Provide the [x, y] coordinate of the cell's center where the given text is located.  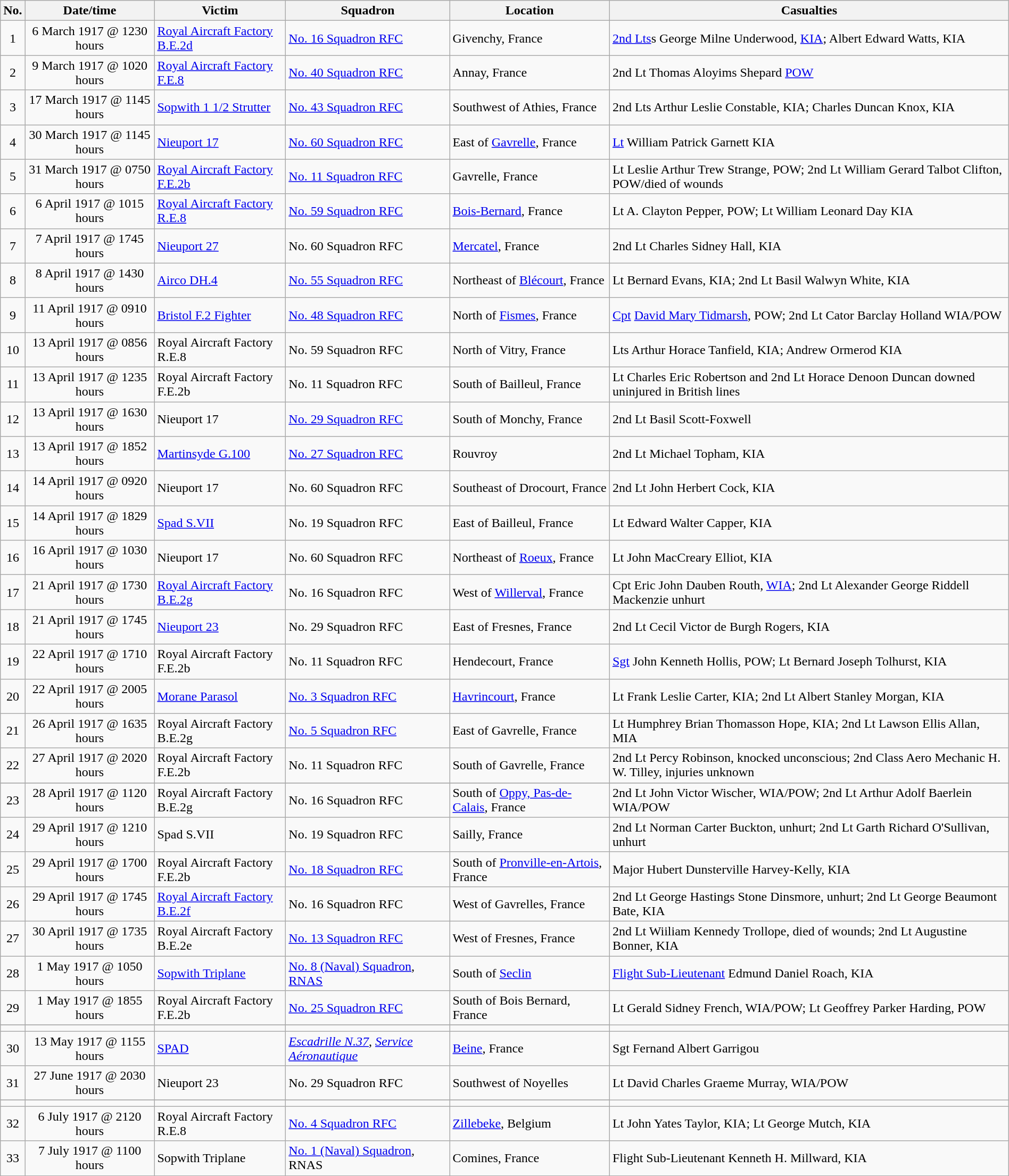
No. 25 Squadron RFC [368, 1008]
3 [13, 108]
29 [13, 1008]
2nd Ltss George Milne Underwood, KIA; Albert Edward Watts, KIA [809, 38]
No. 1 (Naval) Squadron, RNAS [368, 1158]
21 April 1917 @ 1730 hours [89, 592]
2nd Lt Charles Sidney Hall, KIA [809, 246]
13 April 1917 @ 0856 hours [89, 349]
12 [13, 418]
29 April 1917 @ 1210 hours [89, 835]
6 [13, 211]
13 April 1917 @ 1852 hours [89, 454]
Sgt John Kenneth Hollis, POW; Lt Bernard Joseph Tolhurst, KIA [809, 661]
2nd Lt John Herbert Cock, KIA [809, 489]
25 [13, 869]
27 April 1917 @ 2020 hours [89, 766]
Southwest of Athies, France [530, 108]
28 [13, 973]
Royal Aircraft Factory B.E.2d [220, 38]
Northeast of Blécourt, France [530, 280]
23 [13, 800]
No. [13, 11]
South of Monchy, France [530, 418]
West of Gavrelles, France [530, 904]
Annay, France [530, 72]
2 [13, 72]
Givenchy, France [530, 38]
No. 40 Squadron RFC [368, 72]
Royal Aircraft Factory B.E.2e [220, 938]
Zillebeke, Belgium [530, 1123]
13 April 1917 @ 1235 hours [89, 384]
9 March 1917 @ 1020 hours [89, 72]
South of Oppy, Pas-de-Calais, France [530, 800]
No. 27 Squadron RFC [368, 454]
19 [13, 661]
Lts Arthur Horace Tanfield, KIA; Andrew Ormerod KIA [809, 349]
32 [13, 1123]
Gavrelle, France [530, 177]
8 April 1917 @ 1430 hours [89, 280]
21 April 1917 @ 1745 hours [89, 627]
6 March 1917 @ 1230 hours [89, 38]
Hendecourt, France [530, 661]
North of Fismes, France [530, 315]
Bois-Bernard, France [530, 211]
Escadrille N.37, Service Aéronautique [368, 1049]
South of Gavrelle, France [530, 766]
26 April 1917 @ 1635 hours [89, 730]
No. 13 Squadron RFC [368, 938]
Nieuport 27 [220, 246]
13 April 1917 @ 1630 hours [89, 418]
9 [13, 315]
Beine, France [530, 1049]
South of Bailleul, France [530, 384]
14 [13, 489]
18 [13, 627]
1 [13, 38]
13 May 1917 @ 1155 hours [89, 1049]
Major Hubert Dunsterville Harvey-Kelly, KIA [809, 869]
33 [13, 1158]
South of Bois Bernard, France [530, 1008]
16 April 1917 @ 1030 hours [89, 558]
17 March 1917 @ 1145 hours [89, 108]
Airco DH.4 [220, 280]
29 April 1917 @ 1700 hours [89, 869]
No. 8 (Naval) Squadron, RNAS [368, 973]
Casualties [809, 11]
Squadron [368, 11]
1 May 1917 @ 1855 hours [89, 1008]
West of Willerval, France [530, 592]
Lt John Yates Taylor, KIA; Lt George Mutch, KIA [809, 1123]
2nd Lt Cecil Victor de Burgh Rogers, KIA [809, 627]
Lt Humphrey Brian Thomasson Hope, KIA; 2nd Lt Lawson Ellis Allan, MIA [809, 730]
31 March 1917 @ 0750 hours [89, 177]
Lt Leslie Arthur Trew Strange, POW; 2nd Lt William Gerard Talbot Clifton, POW/died of wounds [809, 177]
No. 55 Squadron RFC [368, 280]
No. 48 Squadron RFC [368, 315]
Bristol F.2 Fighter [220, 315]
14 April 1917 @ 1829 hours [89, 523]
2nd Lt Norman Carter Buckton, unhurt; 2nd Lt Garth Richard O'Sullivan, unhurt [809, 835]
SPAD [220, 1049]
15 [13, 523]
Northeast of Roeux, France [530, 558]
West of Fresnes, France [530, 938]
5 [13, 177]
Lt Bernard Evans, KIA; 2nd Lt Basil Walwyn White, KIA [809, 280]
Sgt Fernand Albert Garrigou [809, 1049]
6 April 1917 @ 1015 hours [89, 211]
27 [13, 938]
Flight Sub-Lieutenant Kenneth H. Millward, KIA [809, 1158]
Royal Aircraft Factory B.E.2f [220, 904]
29 April 1917 @ 1745 hours [89, 904]
Comines, France [530, 1158]
Lt William Patrick Garnett KIA [809, 142]
7 July 1917 @ 1100 hours [89, 1158]
31 [13, 1083]
4 [13, 142]
27 June 1917 @ 2030 hours [89, 1083]
Martinsyde G.100 [220, 454]
16 [13, 558]
No. 43 Squadron RFC [368, 108]
11 [13, 384]
Havrincourt, France [530, 696]
2nd Lt Thomas Aloyims Shepard POW [809, 72]
Flight Sub-Lieutenant Edmund Daniel Roach, KIA [809, 973]
28 April 1917 @ 1120 hours [89, 800]
Morane Parasol [220, 696]
Southeast of Drocourt, France [530, 489]
20 [13, 696]
Location [530, 11]
Cpt Eric John Dauben Routh, WIA; 2nd Lt Alexander George Riddell Mackenzie unhurt [809, 592]
6 July 1917 @ 2120 hours [89, 1123]
South of Seclin [530, 973]
Mercatel, France [530, 246]
South of Pronville-en-Artois, France [530, 869]
30 March 1917 @ 1145 hours [89, 142]
Lt Gerald Sidney French, WIA/POW; Lt Geoffrey Parker Harding, POW [809, 1008]
Lt John MacCreary Elliot, KIA [809, 558]
Lt David Charles Graeme Murray, WIA/POW [809, 1083]
2nd Lt Percy Robinson, knocked unconscious; 2nd Class Aero Mechanic H. W. Tilley, injuries unknown [809, 766]
2nd Lt Wiiliam Kennedy Trollope, died of wounds; 2nd Lt Augustine Bonner, KIA [809, 938]
14 April 1917 @ 0920 hours [89, 489]
Cpt David Mary Tidmarsh, POW; 2nd Lt Cator Barclay Holland WIA/POW [809, 315]
Lt Edward Walter Capper, KIA [809, 523]
Victim [220, 11]
Sailly, France [530, 835]
13 [13, 454]
22 April 1917 @ 2005 hours [89, 696]
2nd Lt Basil Scott-Foxwell [809, 418]
Royal Aircraft Factory F.E.8 [220, 72]
Southwest of Noyelles [530, 1083]
7 April 1917 @ 1745 hours [89, 246]
24 [13, 835]
2nd Lt Michael Topham, KIA [809, 454]
No. 4 Squadron RFC [368, 1123]
11 April 1917 @ 0910 hours [89, 315]
2nd Lt George Hastings Stone Dinsmore, unhurt; 2nd Lt George Beaumont Bate, KIA [809, 904]
No. 5 Squadron RFC [368, 730]
East of Fresnes, France [530, 627]
22 [13, 766]
Sopwith 1 1/2 Strutter [220, 108]
22 April 1917 @ 1710 hours [89, 661]
2nd Lts Arthur Leslie Constable, KIA; Charles Duncan Knox, KIA [809, 108]
No. 3 Squadron RFC [368, 696]
17 [13, 592]
7 [13, 246]
Date/time [89, 11]
East of Bailleul, France [530, 523]
Rouvroy [530, 454]
30 [13, 1049]
1 May 1917 @ 1050 hours [89, 973]
No. 18 Squadron RFC [368, 869]
10 [13, 349]
26 [13, 904]
North of Vitry, France [530, 349]
8 [13, 280]
Lt Charles Eric Robertson and 2nd Lt Horace Denoon Duncan downed uninjured in British lines [809, 384]
2nd Lt John Victor Wischer, WIA/POW; 2nd Lt Arthur Adolf Baerlein WIA/POW [809, 800]
30 April 1917 @ 1735 hours [89, 938]
Lt Frank Leslie Carter, KIA; 2nd Lt Albert Stanley Morgan, KIA [809, 696]
Lt A. Clayton Pepper, POW; Lt William Leonard Day KIA [809, 211]
21 [13, 730]
